Find where the given text appears and provide that cell's center as (x, y) coordinate. 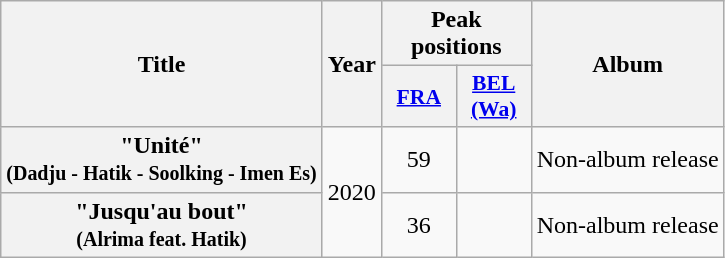
2020 (352, 192)
"Jusqu'au bout"(Alrima feat. Hatik) (162, 224)
59 (418, 160)
Peak positions (456, 34)
Title (162, 64)
FRA (418, 96)
Album (628, 64)
"Unité"(Dadju - Hatik - Soolking - Imen Es) (162, 160)
36 (418, 224)
Year (352, 64)
BEL (Wa) (494, 96)
